Find where the given text appears and provide that cell's center as (x, y) coordinate. 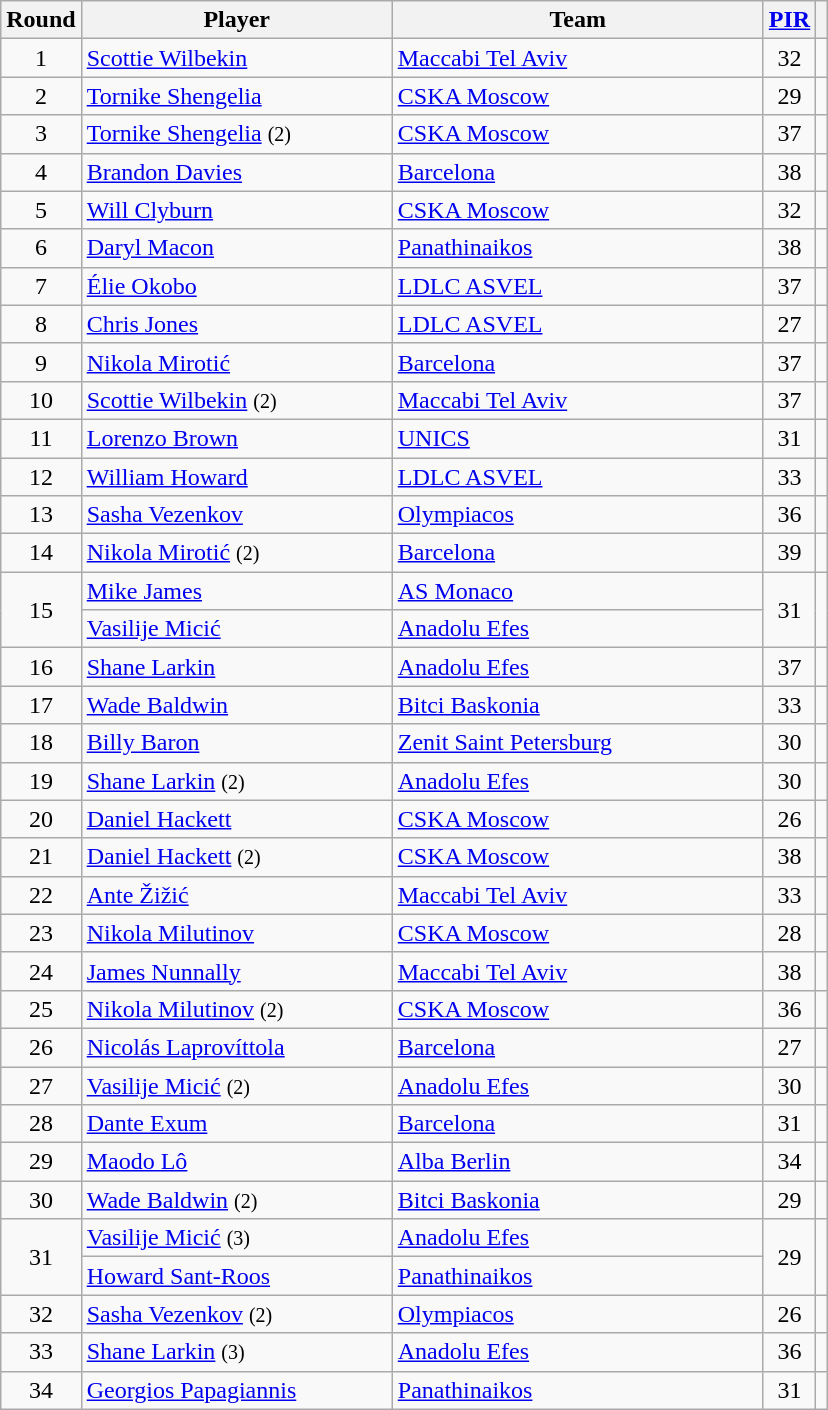
Georgios Papagiannis (236, 1390)
18 (41, 743)
Maodo Lô (236, 1162)
Zenit Saint Petersburg (578, 743)
Team (578, 20)
12 (41, 477)
10 (41, 400)
Shane Larkin (2) (236, 781)
2 (41, 96)
Ante Žižić (236, 895)
Player (236, 20)
16 (41, 667)
Nicolás Laprovíttola (236, 1047)
20 (41, 819)
Vasilije Micić (2) (236, 1085)
Wade Baldwin (236, 705)
Billy Baron (236, 743)
Daniel Hackett (236, 819)
Tornike Shengelia (236, 96)
22 (41, 895)
Lorenzo Brown (236, 438)
24 (41, 971)
Shane Larkin (3) (236, 1352)
Shane Larkin (236, 667)
Scottie Wilbekin (2) (236, 400)
Nikola Milutinov (236, 933)
13 (41, 515)
4 (41, 172)
9 (41, 362)
Sasha Vezenkov (2) (236, 1314)
14 (41, 553)
7 (41, 286)
Daniel Hackett (2) (236, 857)
UNICS (578, 438)
Tornike Shengelia (2) (236, 134)
1 (41, 58)
Sasha Vezenkov (236, 515)
39 (789, 553)
Round (41, 20)
Howard Sant-Roos (236, 1276)
21 (41, 857)
AS Monaco (578, 591)
Dante Exum (236, 1124)
25 (41, 1009)
Nikola Mirotić (2) (236, 553)
Wade Baldwin (2) (236, 1200)
Daryl Macon (236, 248)
Scottie Wilbekin (236, 58)
Will Clyburn (236, 210)
Nikola Mirotić (236, 362)
Mike James (236, 591)
PIR (789, 20)
23 (41, 933)
James Nunnally (236, 971)
Nikola Milutinov (2) (236, 1009)
17 (41, 705)
8 (41, 324)
11 (41, 438)
3 (41, 134)
15 (41, 610)
Vasilije Micić (3) (236, 1238)
William Howard (236, 477)
6 (41, 248)
Élie Okobo (236, 286)
5 (41, 210)
19 (41, 781)
Chris Jones (236, 324)
Vasilije Micić (236, 629)
Brandon Davies (236, 172)
Alba Berlin (578, 1162)
